From the cell containing the given text, extract its center point as (x, y) coordinate. 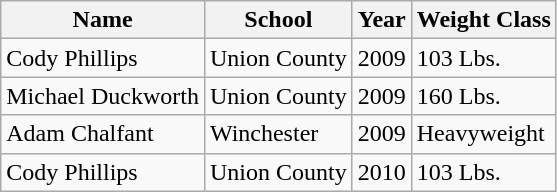
Weight Class (484, 20)
Heavyweight (484, 134)
School (278, 20)
Michael Duckworth (103, 96)
160 Lbs. (484, 96)
Winchester (278, 134)
Name (103, 20)
Year (382, 20)
Adam Chalfant (103, 134)
2010 (382, 172)
